Scan for the cell matching the given text and deliver its [x, y] coordinate at center. 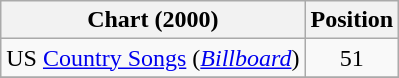
Position [352, 20]
51 [352, 58]
Chart (2000) [153, 20]
US Country Songs (Billboard) [153, 58]
